Return the [x, y] coordinate for the center point of the cell that contains the specified text.  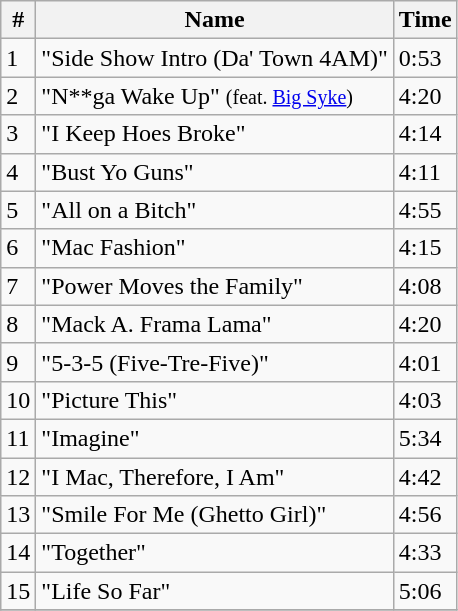
"Bust Yo Guns" [215, 172]
"Together" [215, 553]
4:01 [425, 362]
"Smile For Me (Ghetto Girl)" [215, 515]
8 [18, 324]
"N**ga Wake Up" (feat. Big Syke) [215, 96]
14 [18, 553]
7 [18, 286]
13 [18, 515]
2 [18, 96]
4:33 [425, 553]
4:42 [425, 477]
"I Keep Hoes Broke" [215, 134]
4:14 [425, 134]
"Picture This" [215, 400]
1 [18, 58]
6 [18, 248]
# [18, 20]
"Imagine" [215, 438]
"Mac Fashion" [215, 248]
5:34 [425, 438]
5:06 [425, 591]
11 [18, 438]
4:08 [425, 286]
4:55 [425, 210]
"Power Moves the Family" [215, 286]
4:15 [425, 248]
10 [18, 400]
5 [18, 210]
Name [215, 20]
"Mack A. Frama Lama" [215, 324]
15 [18, 591]
9 [18, 362]
"All on a Bitch" [215, 210]
3 [18, 134]
"I Mac, Therefore, I Am" [215, 477]
"Side Show Intro (Da' Town 4AM)" [215, 58]
"5-3-5 (Five-Tre-Five)" [215, 362]
"Life So Far" [215, 591]
Time [425, 20]
12 [18, 477]
0:53 [425, 58]
4:03 [425, 400]
4:11 [425, 172]
4 [18, 172]
4:56 [425, 515]
